Output the [x, y] coordinate of the center of the cell containing the given text.  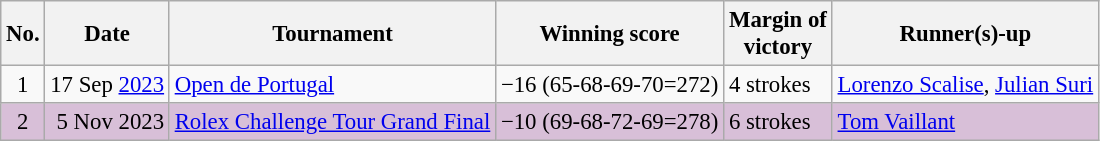
Rolex Challenge Tour Grand Final [332, 122]
17 Sep 2023 [107, 85]
No. [23, 34]
5 Nov 2023 [107, 122]
2 [23, 122]
Tournament [332, 34]
Lorenzo Scalise, Julian Suri [965, 85]
6 strokes [778, 122]
Date [107, 34]
Tom Vaillant [965, 122]
4 strokes [778, 85]
−16 (65-68-69-70=272) [610, 85]
1 [23, 85]
Open de Portugal [332, 85]
Runner(s)-up [965, 34]
−10 (69-68-72-69=278) [610, 122]
Winning score [610, 34]
Margin ofvictory [778, 34]
